Extract the (x, y) coordinate from the center of the cell holding the provided text.  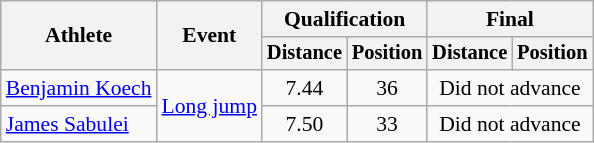
Athlete (79, 36)
Long jump (210, 106)
Final (510, 19)
7.50 (304, 124)
36 (387, 88)
33 (387, 124)
Event (210, 36)
Qualification (344, 19)
7.44 (304, 88)
Benjamin Koech (79, 88)
James Sabulei (79, 124)
